Identify which cell holds the provided text, then report its (X, Y) central coordinate. 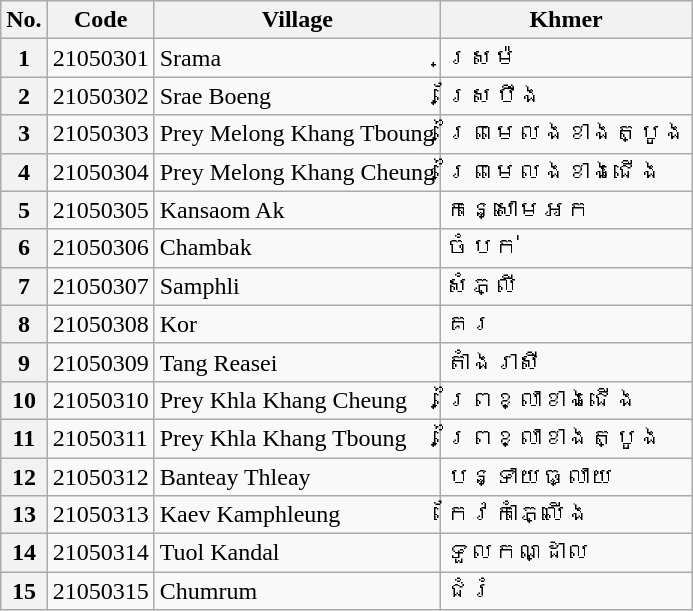
13 (24, 515)
Samphli (297, 286)
21050310 (100, 400)
ព្រៃខ្លាខាងជើង (566, 400)
Prey Khla Khang Tboung (297, 438)
15 (24, 591)
Banteay Thleay (297, 477)
Chambak (297, 248)
ជំរំ (566, 591)
គរ (566, 324)
21050301 (100, 58)
Prey Melong Khang Tboung (297, 134)
Tang Reasei (297, 362)
Kor (297, 324)
ទួលកណ្ដាល (566, 553)
1 (24, 58)
កែវកាំភ្លើង (566, 515)
កន្សោមអក (566, 210)
Chumrum (297, 591)
21050309 (100, 362)
ស្រម៉ (566, 58)
21050312 (100, 477)
បន្ទាយធ្លាយ (566, 477)
21050305 (100, 210)
6 (24, 248)
4 (24, 172)
12 (24, 477)
ព្រៃខ្លាខាងត្បូង (566, 438)
14 (24, 553)
Prey Khla Khang Cheung (297, 400)
No. (24, 20)
ចំបក់ (566, 248)
21050307 (100, 286)
21050306 (100, 248)
តាំងរាសី (566, 362)
ព្រៃមេលងខាងជើង (566, 172)
5 (24, 210)
ព្រៃមេលងខាងត្បូង (566, 134)
8 (24, 324)
21050313 (100, 515)
21050308 (100, 324)
3 (24, 134)
សំភ្លី (566, 286)
2 (24, 96)
9 (24, 362)
ស្រែបឹង (566, 96)
Srae Boeng (297, 96)
Kansaom Ak (297, 210)
21050311 (100, 438)
Khmer (566, 20)
Code (100, 20)
Prey Melong Khang Cheung (297, 172)
21050315 (100, 591)
Tuol Kandal (297, 553)
21050314 (100, 553)
21050304 (100, 172)
Kaev Kamphleung (297, 515)
11 (24, 438)
10 (24, 400)
Srama (297, 58)
21050302 (100, 96)
7 (24, 286)
Village (297, 20)
21050303 (100, 134)
